Pinpoint the cell where the given text exists, returning its [X, Y] midpoint coordinate. 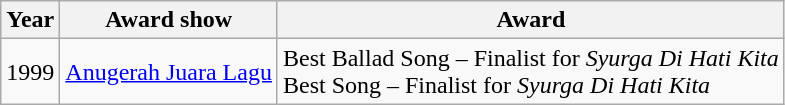
Award [530, 20]
1999 [30, 72]
Anugerah Juara Lagu [169, 72]
Award show [169, 20]
Year [30, 20]
Best Ballad Song – Finalist for Syurga Di Hati KitaBest Song – Finalist for Syurga Di Hati Kita [530, 72]
